Determine the [X, Y] coordinate at the center of the cell enclosing the given text.  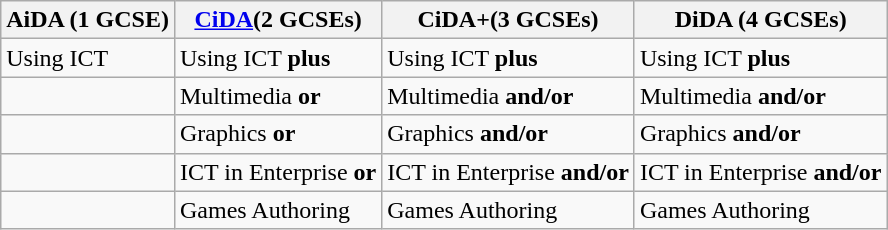
Using ICT [88, 58]
DiDA (4 GCSEs) [760, 20]
CiDA+(3 GCSEs) [508, 20]
AiDA (1 GCSE) [88, 20]
ICT in Enterprise or [278, 172]
Graphics or [278, 134]
Multimedia or [278, 96]
CiDA(2 GCSEs) [278, 20]
